Detect which cell encompasses the target text, then output its (x, y) center coordinate. 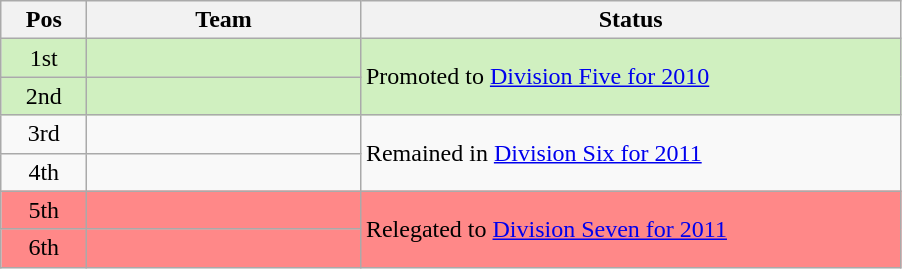
4th (44, 172)
3rd (44, 134)
Pos (44, 20)
Relegated to Division Seven for 2011 (630, 229)
5th (44, 210)
Status (630, 20)
6th (44, 248)
1st (44, 58)
2nd (44, 96)
Remained in Division Six for 2011 (630, 153)
Promoted to Division Five for 2010 (630, 77)
Team (224, 20)
